Identify which cell holds the provided text, then report its (X, Y) central coordinate. 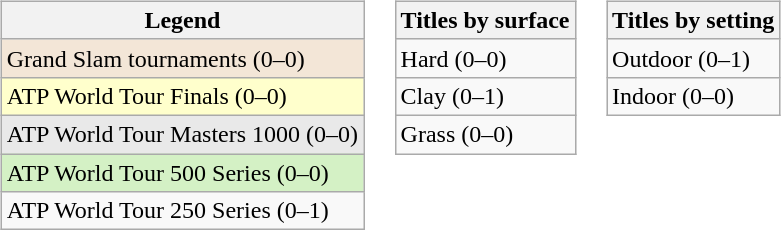
ATP World Tour Masters 1000 (0–0) (182, 134)
Hard (0–0) (485, 58)
Clay (0–1) (485, 96)
Outdoor (0–1) (694, 58)
Grass (0–0) (485, 134)
ATP World Tour 250 Series (0–1) (182, 211)
Titles by setting (694, 20)
Indoor (0–0) (694, 96)
Grand Slam tournaments (0–0) (182, 58)
ATP World Tour 500 Series (0–0) (182, 173)
Titles by surface (485, 20)
ATP World Tour Finals (0–0) (182, 96)
Legend (182, 20)
